Output the [x, y] coordinate of the center of the cell containing the given text.  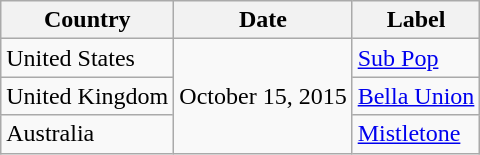
Country [88, 20]
Date [263, 20]
Australia [88, 134]
October 15, 2015 [263, 96]
United Kingdom [88, 96]
United States [88, 58]
Mistletone [416, 134]
Bella Union [416, 96]
Sub Pop [416, 58]
Label [416, 20]
